Detect which cell encompasses the target text, then output its (X, Y) center coordinate. 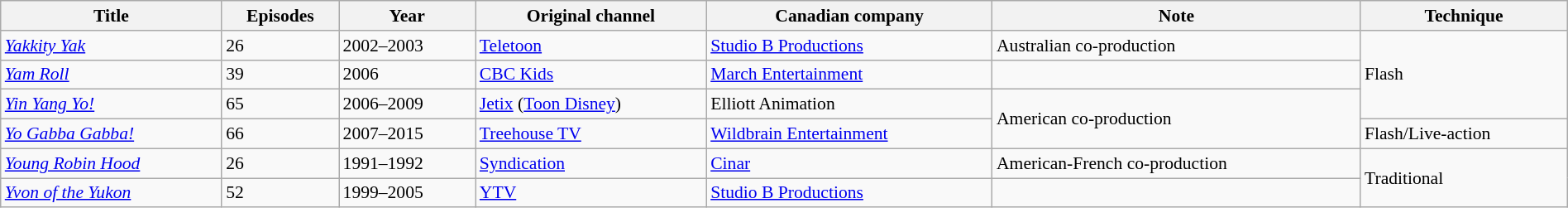
Yvon of the Yukon (112, 193)
Technique (1464, 16)
Title (112, 16)
Young Robin Hood (112, 163)
Yin Yang Yo! (112, 104)
1999–2005 (407, 193)
Note (1176, 16)
Australian co-production (1176, 46)
Flash/Live-action (1464, 134)
March Entertainment (849, 75)
2006–2009 (407, 104)
Wildbrain Entertainment (849, 134)
Year (407, 16)
American-French co-production (1176, 163)
American co-production (1176, 119)
52 (280, 193)
Canadian company (849, 16)
Elliott Animation (849, 104)
Jetix (Toon Disney) (590, 104)
2002–2003 (407, 46)
Traditional (1464, 177)
CBC Kids (590, 75)
Syndication (590, 163)
Yo Gabba Gabba! (112, 134)
2006 (407, 75)
Cinar (849, 163)
Episodes (280, 16)
2007–2015 (407, 134)
66 (280, 134)
Flash (1464, 75)
65 (280, 104)
YTV (590, 193)
39 (280, 75)
1991–1992 (407, 163)
Original channel (590, 16)
Yam Roll (112, 75)
Teletoon (590, 46)
Yakkity Yak (112, 46)
Treehouse TV (590, 134)
